Return [X, Y] of the center of cell containing provided text 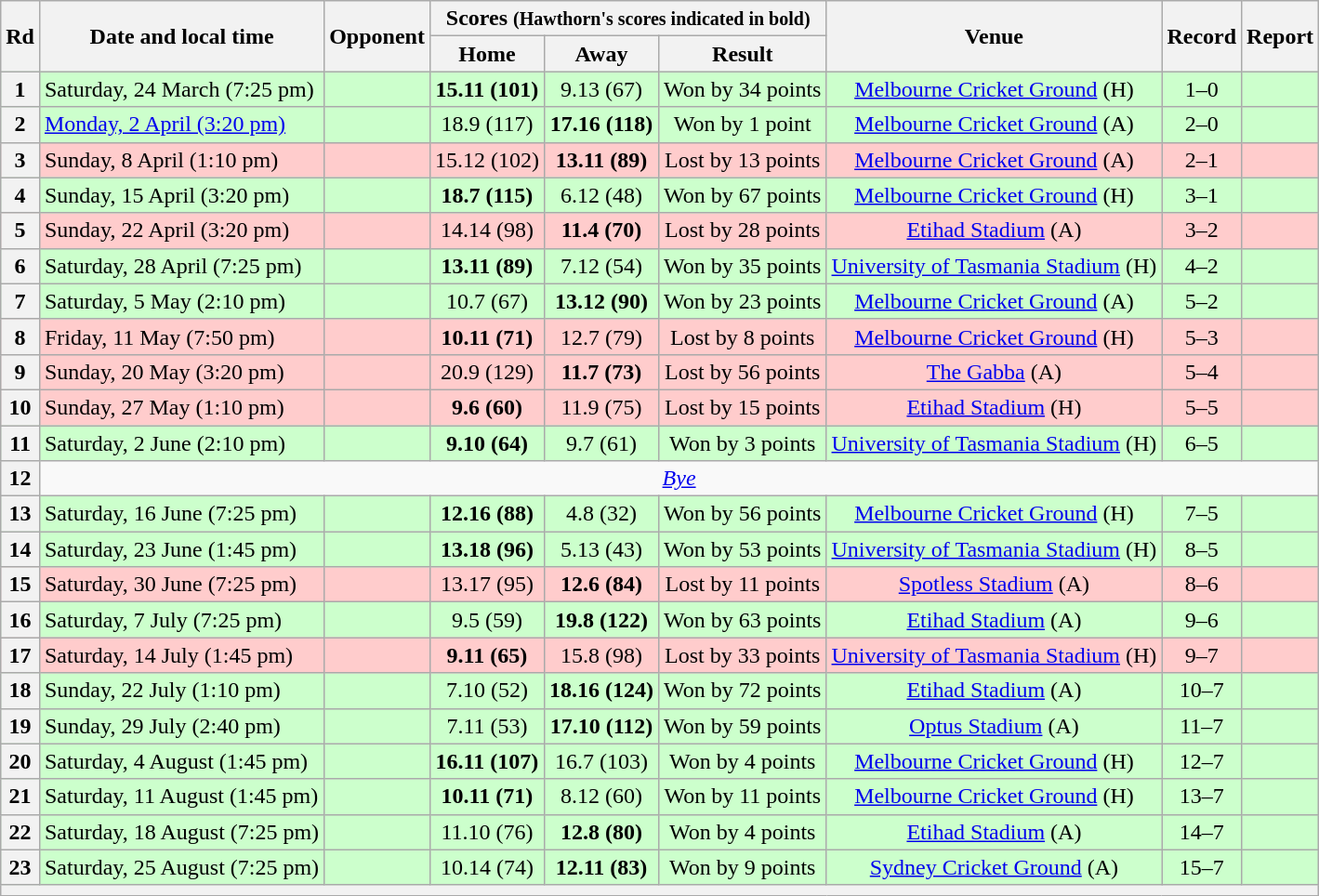
Saturday, 14 July (1:45 pm) [181, 655]
Won by 34 points [743, 89]
17.16 (118) [600, 125]
9.11 (65) [487, 655]
15.8 (98) [600, 655]
5.13 (43) [600, 549]
Sunday, 22 July (1:10 pm) [181, 691]
Won by 3 points [743, 443]
2–1 [1202, 160]
8.12 (60) [600, 797]
Saturday, 5 May (2:10 pm) [181, 301]
Won by 1 point [743, 125]
Away [600, 54]
5–5 [1202, 407]
12 [20, 479]
Optus Stadium (A) [995, 726]
8–6 [1202, 585]
21 [20, 797]
15–7 [1202, 867]
Won by 9 points [743, 867]
4.8 (32) [600, 514]
1 [20, 89]
5–4 [1202, 372]
Sunday, 8 April (1:10 pm) [181, 160]
3–2 [1202, 231]
Lost by 28 points [743, 231]
11.9 (75) [600, 407]
9 [20, 372]
13.12 (90) [600, 301]
Report [1281, 36]
16.7 (103) [600, 761]
3 [20, 160]
Won by 67 points [743, 195]
10.7 (67) [487, 301]
11.10 (76) [487, 832]
Record [1202, 36]
14–7 [1202, 832]
18 [20, 691]
Sydney Cricket Ground (A) [995, 867]
6–5 [1202, 443]
9.6 (60) [487, 407]
Sunday, 20 May (3:20 pm) [181, 372]
4–2 [1202, 266]
12.7 (79) [600, 336]
Spotless Stadium (A) [995, 585]
Won by 56 points [743, 514]
4 [20, 195]
16 [20, 620]
2–0 [1202, 125]
17.10 (112) [600, 726]
Sunday, 15 April (3:20 pm) [181, 195]
18.16 (124) [600, 691]
Won by 35 points [743, 266]
11.7 (73) [600, 372]
14 [20, 549]
7.12 (54) [600, 266]
6 [20, 266]
Result [743, 54]
Rd [20, 36]
9.7 (61) [600, 443]
14.14 (98) [487, 231]
13–7 [1202, 797]
Saturday, 4 August (1:45 pm) [181, 761]
9.5 (59) [487, 620]
1–0 [1202, 89]
19.8 (122) [600, 620]
Sunday, 27 May (1:10 pm) [181, 407]
15.11 (101) [487, 89]
Scores (Hawthorn's scores indicated in bold) [628, 19]
11.4 (70) [600, 231]
20.9 (129) [487, 372]
12–7 [1202, 761]
Won by 23 points [743, 301]
7.11 (53) [487, 726]
Lost by 13 points [743, 160]
Won by 11 points [743, 797]
12.6 (84) [600, 585]
Saturday, 16 June (7:25 pm) [181, 514]
Won by 59 points [743, 726]
18.9 (117) [487, 125]
Won by 72 points [743, 691]
Etihad Stadium (H) [995, 407]
Date and local time [181, 36]
7–5 [1202, 514]
12.8 (80) [600, 832]
Lost by 33 points [743, 655]
10.14 (74) [487, 867]
20 [20, 761]
Saturday, 24 March (7:25 pm) [181, 89]
Saturday, 23 June (1:45 pm) [181, 549]
18.7 (115) [487, 195]
Won by 63 points [743, 620]
10–7 [1202, 691]
9.13 (67) [600, 89]
Sunday, 22 April (3:20 pm) [181, 231]
Lost by 11 points [743, 585]
Sunday, 29 July (2:40 pm) [181, 726]
10 [20, 407]
Home [487, 54]
13.17 (95) [487, 585]
15.12 (102) [487, 160]
The Gabba (A) [995, 372]
Won by 53 points [743, 549]
Lost by 56 points [743, 372]
Bye [679, 479]
12.11 (83) [600, 867]
6.12 (48) [600, 195]
8 [20, 336]
9–6 [1202, 620]
Saturday, 30 June (7:25 pm) [181, 585]
Saturday, 18 August (7:25 pm) [181, 832]
Lost by 8 points [743, 336]
Saturday, 25 August (7:25 pm) [181, 867]
2 [20, 125]
17 [20, 655]
13.18 (96) [487, 549]
15 [20, 585]
5–2 [1202, 301]
Lost by 15 points [743, 407]
Saturday, 7 July (7:25 pm) [181, 620]
9–7 [1202, 655]
Saturday, 2 June (2:10 pm) [181, 443]
19 [20, 726]
7 [20, 301]
5 [20, 231]
12.16 (88) [487, 514]
8–5 [1202, 549]
Friday, 11 May (7:50 pm) [181, 336]
Saturday, 28 April (7:25 pm) [181, 266]
5–3 [1202, 336]
9.10 (64) [487, 443]
Monday, 2 April (3:20 pm) [181, 125]
16.11 (107) [487, 761]
11 [20, 443]
Opponent [377, 36]
7.10 (52) [487, 691]
Venue [995, 36]
11–7 [1202, 726]
23 [20, 867]
Saturday, 11 August (1:45 pm) [181, 797]
13 [20, 514]
3–1 [1202, 195]
22 [20, 832]
